Extract the (x, y) coordinate from the center of the cell holding the provided text.  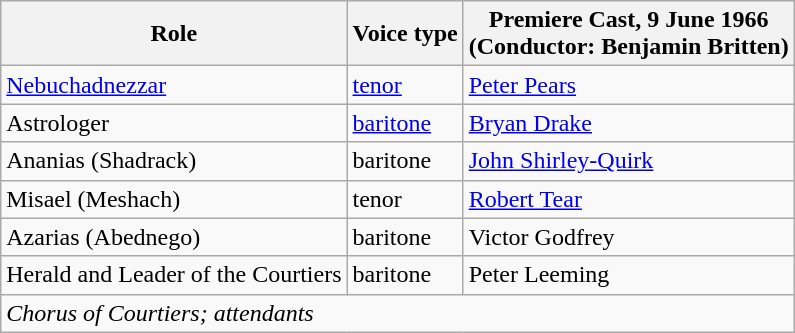
Misael (Meshach) (174, 199)
Victor Godfrey (628, 237)
Herald and Leader of the Courtiers (174, 275)
Bryan Drake (628, 123)
Ananias (Shadrack) (174, 161)
Nebuchadnezzar (174, 85)
John Shirley-Quirk (628, 161)
Astrologer (174, 123)
Voice type (405, 34)
Peter Leeming (628, 275)
Azarias (Abednego) (174, 237)
Robert Tear (628, 199)
Role (174, 34)
Peter Pears (628, 85)
Chorus of Courtiers; attendants (398, 313)
Premiere Cast, 9 June 1966(Conductor: Benjamin Britten) (628, 34)
